Output the (X, Y) coordinate of the center of the cell containing the given text.  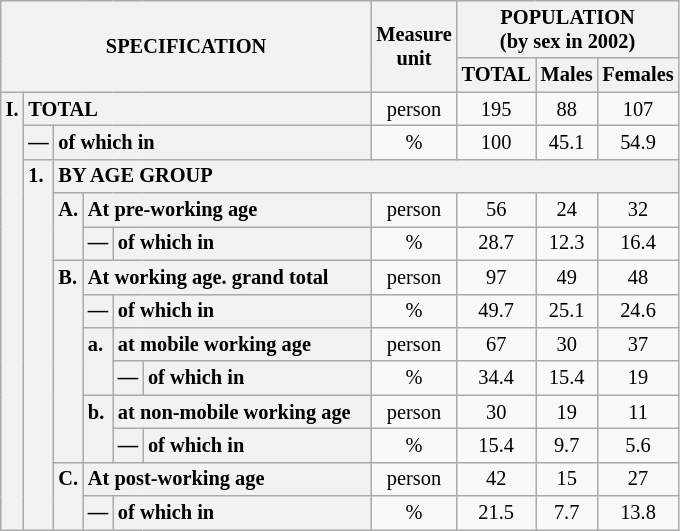
11 (638, 412)
97 (496, 277)
at mobile working age (242, 344)
49.7 (496, 311)
54.9 (638, 142)
25.1 (567, 311)
At pre-working age (227, 210)
7.7 (567, 513)
At post-working age (227, 479)
Females (638, 75)
88 (567, 109)
67 (496, 344)
27 (638, 479)
A. (68, 226)
12.3 (567, 243)
48 (638, 277)
107 (638, 109)
56 (496, 210)
195 (496, 109)
At working age. grand total (227, 277)
BY AGE GROUP (366, 176)
49 (567, 277)
I. (12, 311)
15 (567, 479)
21.5 (496, 513)
45.1 (567, 142)
42 (496, 479)
28.7 (496, 243)
1. (38, 344)
34.4 (496, 378)
POPULATION (by sex in 2002) (568, 29)
16.4 (638, 243)
32 (638, 210)
5.6 (638, 445)
at non-mobile working age (242, 412)
SPECIFICATION (186, 46)
C. (68, 496)
24.6 (638, 311)
13.8 (638, 513)
9.7 (567, 445)
Males (567, 75)
100 (496, 142)
Measure unit (414, 46)
a. (98, 360)
b. (98, 428)
37 (638, 344)
B. (68, 361)
24 (567, 210)
